Capture the cell that displays the provided text and extract its [x, y] central coordinate. 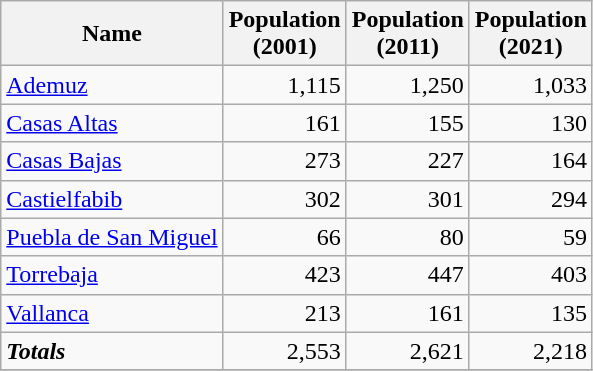
Population(2001) [284, 34]
Totals [112, 351]
66 [284, 237]
Vallanca [112, 313]
135 [530, 313]
Name [112, 34]
Castielfabib [112, 199]
273 [284, 161]
80 [408, 237]
403 [530, 275]
2,621 [408, 351]
155 [408, 123]
1,115 [284, 85]
130 [530, 123]
447 [408, 275]
423 [284, 275]
164 [530, 161]
1,250 [408, 85]
301 [408, 199]
Casas Altas [112, 123]
302 [284, 199]
Puebla de San Miguel [112, 237]
1,033 [530, 85]
227 [408, 161]
Torrebaja [112, 275]
2,553 [284, 351]
Ademuz [112, 85]
59 [530, 237]
213 [284, 313]
Population(2011) [408, 34]
294 [530, 199]
Population(2021) [530, 34]
Casas Bajas [112, 161]
2,218 [530, 351]
